Return the [x, y] coordinate for the center point of the cell that contains the specified text.  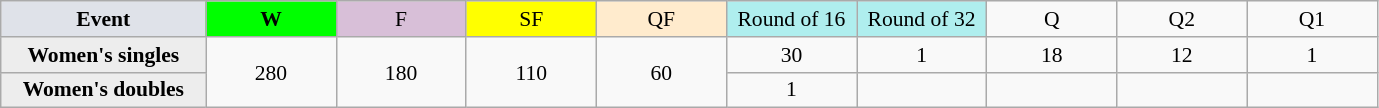
110 [531, 72]
Round of 16 [791, 19]
180 [401, 72]
Round of 32 [921, 19]
SF [531, 19]
60 [661, 72]
18 [1052, 55]
F [401, 19]
Q [1052, 19]
30 [791, 55]
W [271, 19]
Q1 [1312, 19]
280 [271, 72]
QF [661, 19]
Q2 [1182, 19]
Women's singles [104, 55]
Event [104, 19]
12 [1182, 55]
Women's doubles [104, 90]
